Find where the given text appears and provide that cell's center as (x, y) coordinate. 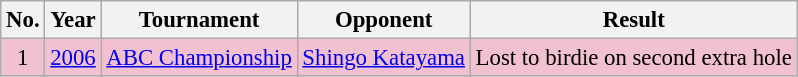
Lost to birdie on second extra hole (634, 58)
Tournament (199, 20)
ABC Championship (199, 58)
No. (23, 20)
1 (23, 58)
Year (73, 20)
2006 (73, 58)
Result (634, 20)
Opponent (384, 20)
Shingo Katayama (384, 58)
